Identify which cell holds the provided text, then report its [X, Y] central coordinate. 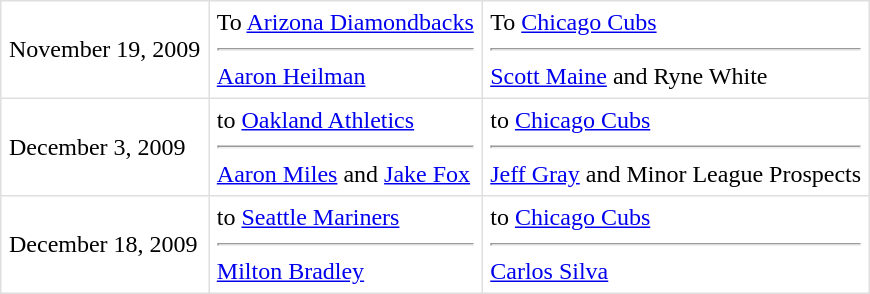
to Chicago Cubs Jeff Gray and Minor League Prospects [676, 147]
to Chicago Cubs Carlos Silva [676, 245]
to Seattle Mariners Milton Bradley [346, 245]
December 18, 2009 [105, 245]
to Oakland Athletics Aaron Miles and Jake Fox [346, 147]
December 3, 2009 [105, 147]
To Arizona Diamondbacks Aaron Heilman [346, 50]
To Chicago Cubs Scott Maine and Ryne White [676, 50]
November 19, 2009 [105, 50]
